For the text-containing cell, return its midpoint in [X, Y] coordinate format. 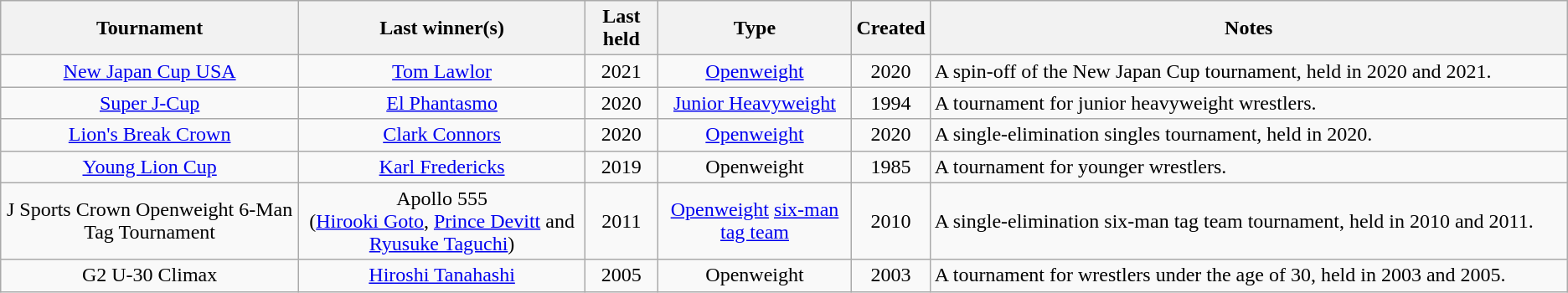
Karl Fredericks [441, 167]
New Japan Cup USA [150, 71]
Type [755, 28]
El Phantasmo [441, 103]
Last winner(s) [441, 28]
J Sports Crown Openweight 6-Man Tag Tournament [150, 221]
Super J-Cup [150, 103]
Hiroshi Tanahashi [441, 275]
2005 [622, 275]
Openweight six-man tag team [755, 221]
1985 [891, 167]
A tournament for wrestlers under the age of 30, held in 2003 and 2005. [1248, 275]
2011 [622, 221]
Tom Lawlor [441, 71]
2021 [622, 71]
2003 [891, 275]
A single-elimination six-man tag team tournament, held in 2010 and 2011. [1248, 221]
1994 [891, 103]
A tournament for junior heavyweight wrestlers. [1248, 103]
A tournament for younger wrestlers. [1248, 167]
Last held [622, 28]
Notes [1248, 28]
A spin-off of the New Japan Cup tournament, held in 2020 and 2021. [1248, 71]
Apollo 555(Hirooki Goto, Prince Devitt and Ryusuke Taguchi) [441, 221]
Clark Connors [441, 135]
Tournament [150, 28]
Lion's Break Crown [150, 135]
A single-elimination singles tournament, held in 2020. [1248, 135]
Created [891, 28]
2019 [622, 167]
Young Lion Cup [150, 167]
Junior Heavyweight [755, 103]
2010 [891, 221]
G2 U-30 Climax [150, 275]
